Extract the (X, Y) coordinate from the center of the cell holding the provided text.  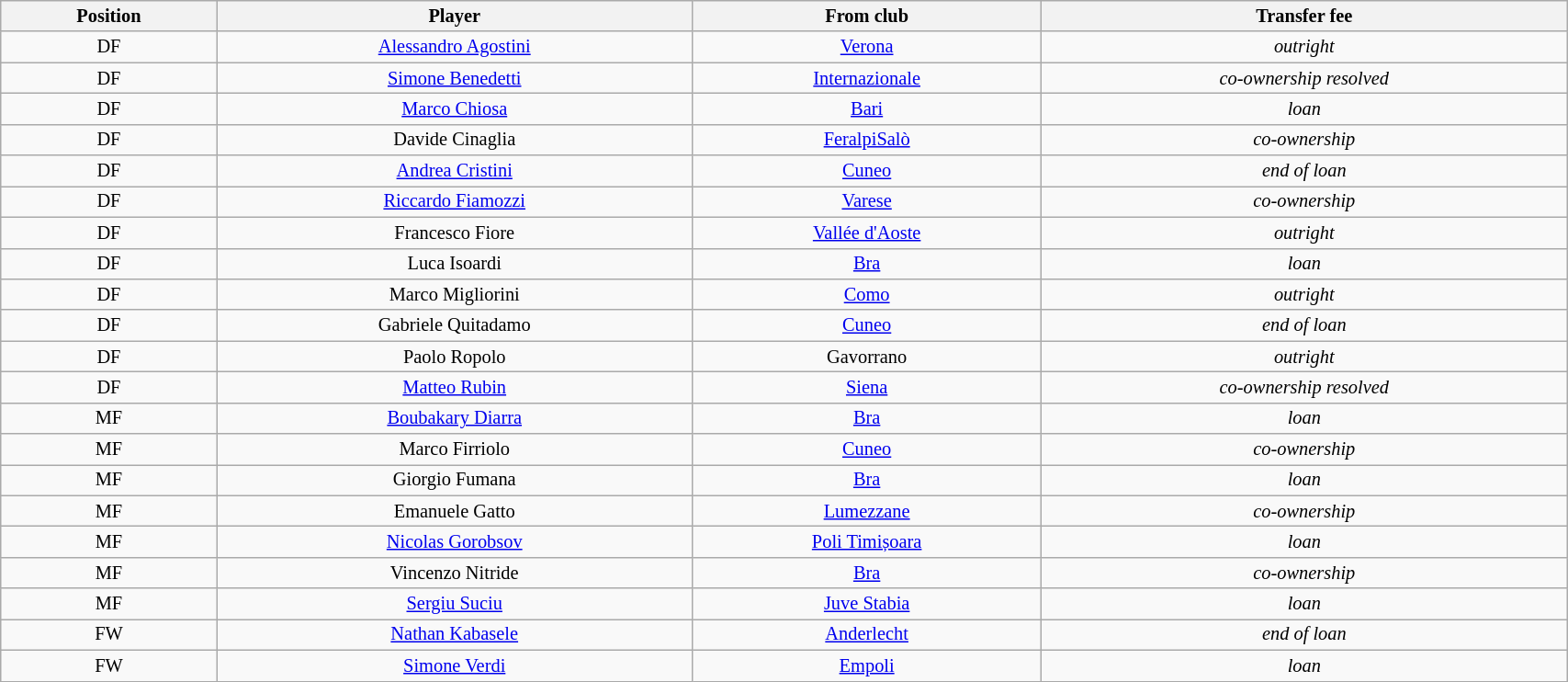
From club (867, 16)
Anderlecht (867, 634)
Varese (867, 201)
Francesco Fiore (454, 233)
Simone Verdi (454, 665)
Vincenzo Nitride (454, 573)
FeralpiSalò (867, 140)
Marco Chiosa (454, 108)
Empoli (867, 665)
Luca Isoardi (454, 264)
Nathan Kabasele (454, 634)
Sergiu Suciu (454, 604)
Bari (867, 108)
Lumezzane (867, 511)
Vallée d'Aoste (867, 233)
Davide Cinaglia (454, 140)
Juve Stabia (867, 604)
Siena (867, 387)
Marco Firriolo (454, 449)
Poli Timișoara (867, 541)
Alessandro Agostini (454, 47)
Giorgio Fumana (454, 480)
Boubakary Diarra (454, 418)
Player (454, 16)
Position (108, 16)
Internazionale (867, 78)
Paolo Ropolo (454, 357)
Marco Migliorini (454, 294)
Matteo Rubin (454, 387)
Gavorrano (867, 357)
Andrea Cristini (454, 171)
Gabriele Quitadamo (454, 325)
Emanuele Gatto (454, 511)
Nicolas Gorobsov (454, 541)
Simone Benedetti (454, 78)
Transfer fee (1304, 16)
Como (867, 294)
Riccardo Fiamozzi (454, 201)
Verona (867, 47)
